For the text-containing cell, return its midpoint in [x, y] coordinate format. 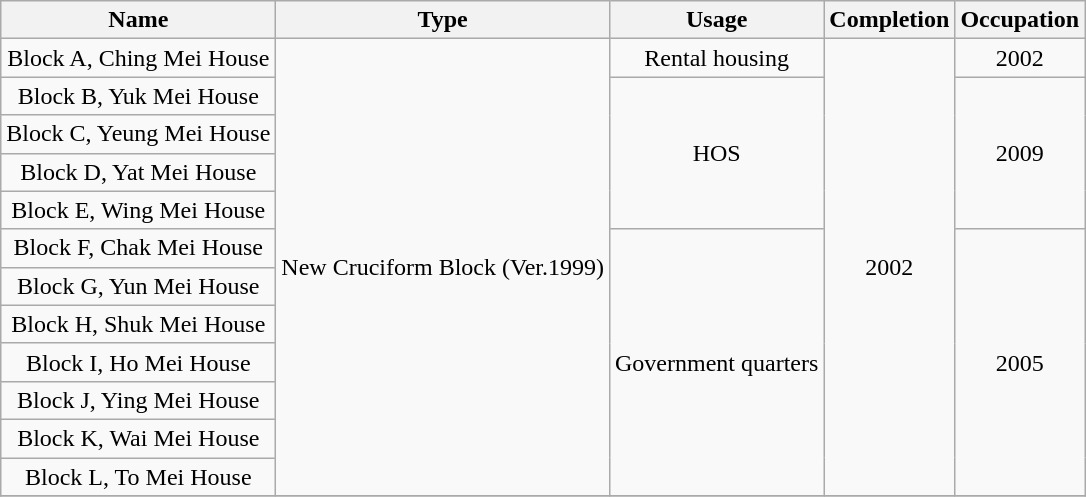
Type [443, 20]
Rental housing [716, 58]
New Cruciform Block (Ver.1999) [443, 268]
Block A, Ching Mei House [138, 58]
Block H, Shuk Mei House [138, 324]
Occupation [1020, 20]
HOS [716, 153]
Block F, Chak Mei House [138, 248]
Government quarters [716, 362]
Block I, Ho Mei House [138, 362]
Usage [716, 20]
Completion [890, 20]
2009 [1020, 153]
Block G, Yun Mei House [138, 286]
Block D, Yat Mei House [138, 172]
Block E, Wing Mei House [138, 210]
Name [138, 20]
Block C, Yeung Mei House [138, 134]
Block B, Yuk Mei House [138, 96]
Block K, Wai Mei House [138, 438]
Block J, Ying Mei House [138, 400]
Block L, To Mei House [138, 477]
2005 [1020, 362]
